Detect which cell encompasses the target text, then output its (X, Y) center coordinate. 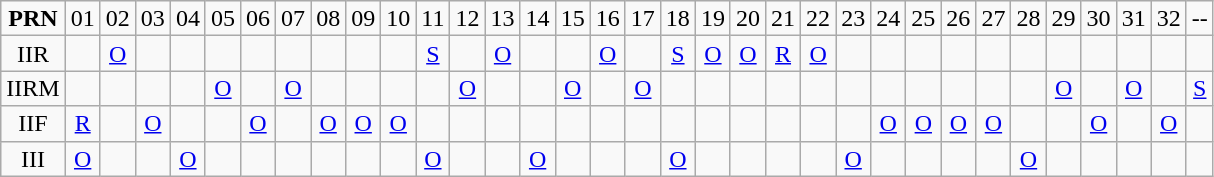
IIF (33, 124)
04 (188, 18)
13 (502, 18)
06 (258, 18)
17 (642, 18)
27 (994, 18)
18 (678, 18)
23 (854, 18)
14 (538, 18)
32 (1168, 18)
III (33, 158)
25 (924, 18)
05 (222, 18)
16 (608, 18)
02 (118, 18)
19 (712, 18)
11 (433, 18)
21 (784, 18)
28 (1028, 18)
IIR (33, 54)
-- (1200, 18)
01 (82, 18)
30 (1098, 18)
15 (572, 18)
07 (294, 18)
09 (364, 18)
26 (958, 18)
PRN (33, 18)
12 (468, 18)
24 (888, 18)
10 (398, 18)
29 (1064, 18)
08 (328, 18)
22 (818, 18)
31 (1134, 18)
03 (152, 18)
20 (748, 18)
IIRM (33, 88)
